Locate the cell with the specified text and output its [X, Y] center coordinate. 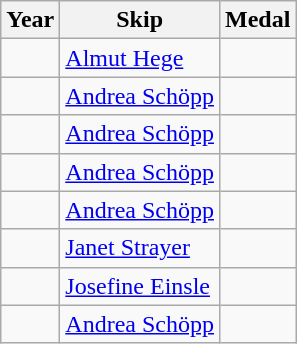
Skip [140, 20]
Medal [257, 20]
Year [30, 20]
Almut Hege [140, 58]
Janet Strayer [140, 248]
Josefine Einsle [140, 286]
